Return [x, y] of the center of cell containing provided text 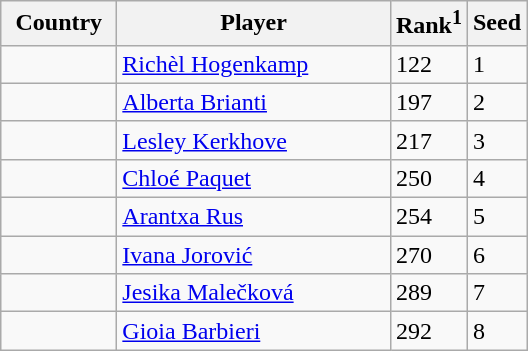
Player [254, 24]
7 [496, 293]
8 [496, 331]
6 [496, 255]
Ivana Jorović [254, 255]
Gioia Barbieri [254, 331]
292 [428, 331]
Arantxa Rus [254, 217]
Lesley Kerkhove [254, 140]
197 [428, 102]
250 [428, 178]
122 [428, 64]
4 [496, 178]
Richèl Hogenkamp [254, 64]
2 [496, 102]
Chloé Paquet [254, 178]
1 [496, 64]
217 [428, 140]
Seed [496, 24]
5 [496, 217]
Country [59, 24]
Jesika Malečková [254, 293]
3 [496, 140]
270 [428, 255]
289 [428, 293]
254 [428, 217]
Alberta Brianti [254, 102]
Rank1 [428, 24]
